Identify which cell holds the provided text, then report its (X, Y) central coordinate. 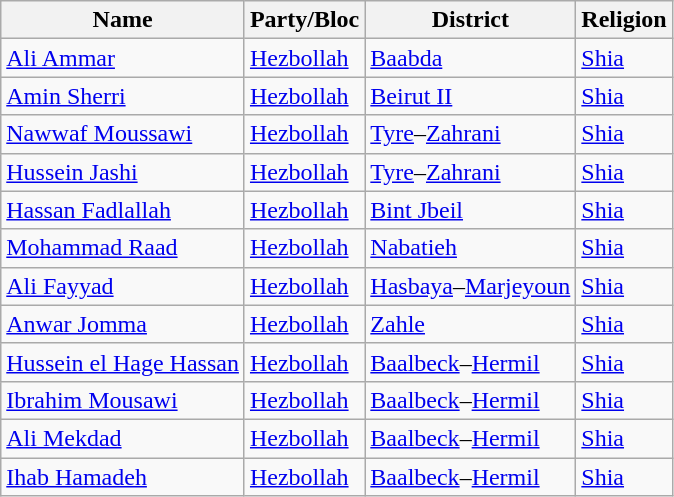
Ihab Hamadeh (123, 477)
Party/Bloc (304, 20)
Hussein el Hage Hassan (123, 362)
Name (123, 20)
Anwar Jomma (123, 324)
Religion (624, 20)
Amin Sherri (123, 96)
Baabda (470, 58)
Ali Mekdad (123, 438)
Bint Jbeil (470, 210)
District (470, 20)
Mohammad Raad (123, 248)
Hassan Fadlallah (123, 210)
Nabatieh (470, 248)
Hussein Jashi (123, 172)
Ali Ammar (123, 58)
Ibrahim Mousawi (123, 400)
Ali Fayyad (123, 286)
Hasbaya–Marjeyoun (470, 286)
Zahle (470, 324)
Beirut II (470, 96)
Nawwaf Moussawi (123, 134)
